Locate the cell with the specified text and output its [x, y] center coordinate. 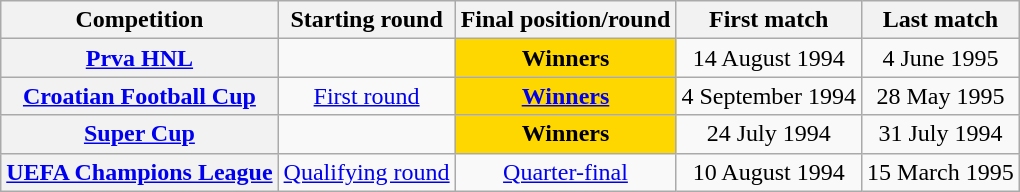
15 March 1995 [941, 172]
First round [366, 96]
Croatian Football Cup [140, 96]
Last match [941, 20]
Competition [140, 20]
4 June 1995 [941, 58]
UEFA Champions League [140, 172]
Quarter-final [566, 172]
14 August 1994 [769, 58]
First match [769, 20]
Final position/round [566, 20]
Qualifying round [366, 172]
31 July 1994 [941, 134]
Super Cup [140, 134]
4 September 1994 [769, 96]
Starting round [366, 20]
28 May 1995 [941, 96]
10 August 1994 [769, 172]
24 July 1994 [769, 134]
Prva HNL [140, 58]
